Return [X, Y] of the center of cell containing provided text 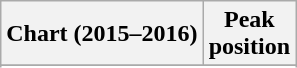
Peakposition [249, 34]
Chart (2015–2016) [102, 34]
